Return the (X, Y) coordinate for the center point of the cell that contains the specified text.  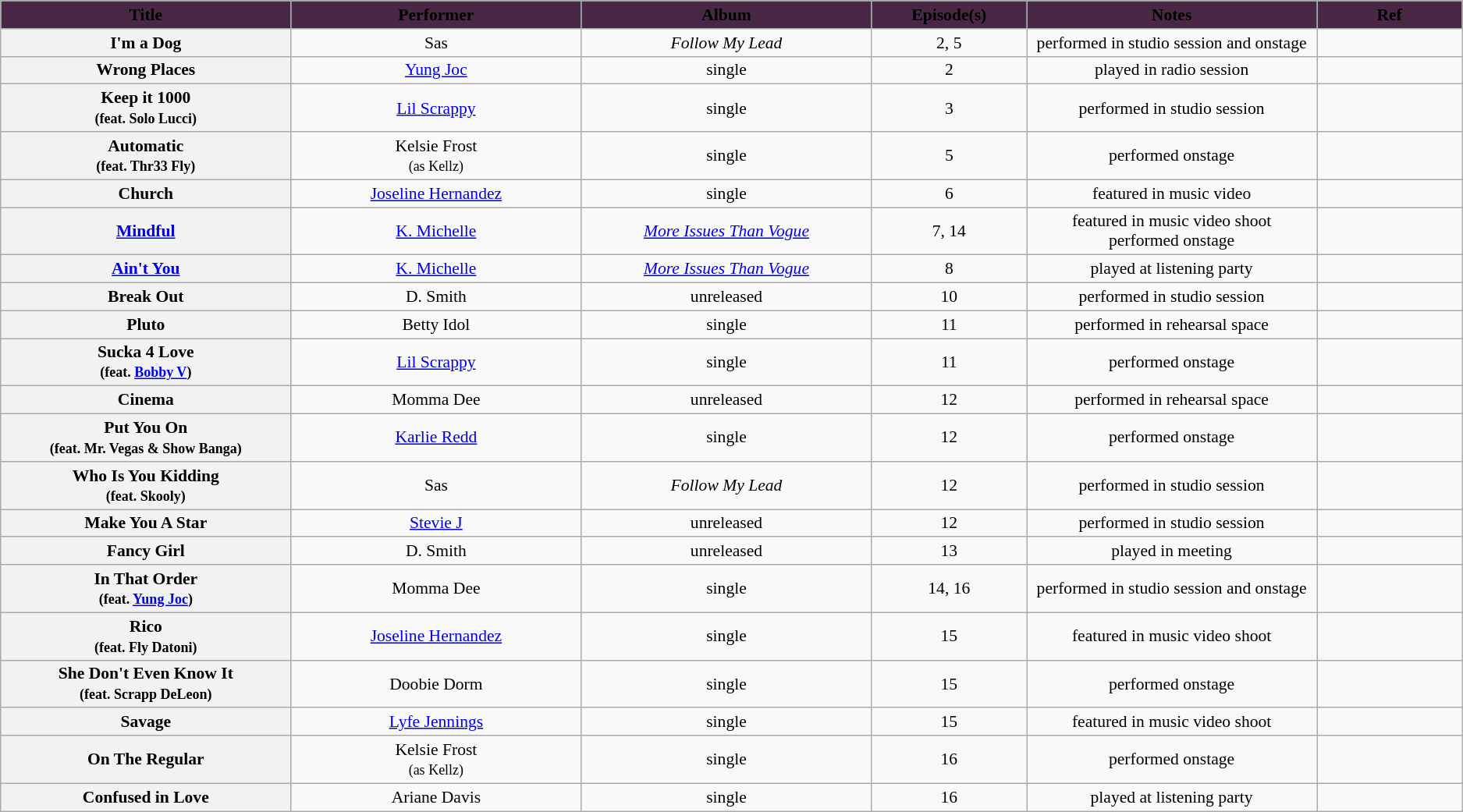
Pluto (146, 324)
2, 5 (949, 43)
8 (949, 269)
Make You A Star (146, 523)
Doobie Dorm (436, 683)
10 (949, 297)
Ariane Davis (436, 797)
Who Is You Kidding (feat. Skooly) (146, 485)
5 (949, 156)
13 (949, 551)
Title (146, 15)
Break Out (146, 297)
Notes (1172, 15)
Automatic (feat. Thr33 Fly) (146, 156)
In That Order (feat. Yung Joc) (146, 588)
She Don't Even Know It(feat. Scrapp DeLeon) (146, 683)
Lyfe Jennings (436, 722)
6 (949, 193)
Confused in Love (146, 797)
Rico (feat. Fly Datoni) (146, 636)
Cinema (146, 400)
Sucka 4 Love (feat. Bobby V) (146, 362)
Put You On (feat. Mr. Vegas & Show Banga) (146, 438)
I'm a Dog (146, 43)
featured in music video shoot performed onstage (1172, 231)
Episode(s) (949, 15)
7, 14 (949, 231)
14, 16 (949, 588)
On The Regular (146, 760)
Album (726, 15)
featured in music video (1172, 193)
Mindful (146, 231)
Yung Joc (436, 70)
Stevie J (436, 523)
Savage (146, 722)
Betty Idol (436, 324)
Ref (1390, 15)
Fancy Girl (146, 551)
Church (146, 193)
Keep it 1000 (feat. Solo Lucci) (146, 108)
2 (949, 70)
Performer (436, 15)
Ain't You (146, 269)
3 (949, 108)
played in meeting (1172, 551)
Wrong Places (146, 70)
played in radio session (1172, 70)
Karlie Redd (436, 438)
